For the text-containing cell, return its midpoint in [X, Y] coordinate format. 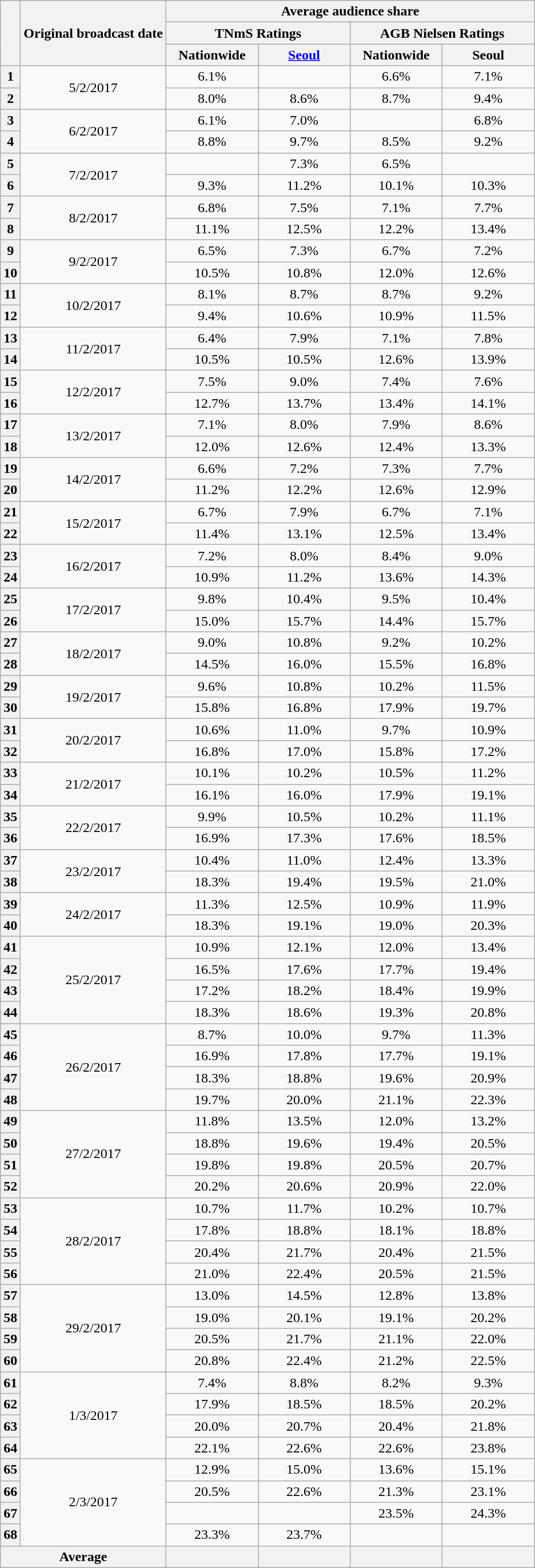
19.3% [397, 1013]
13.1% [304, 534]
16 [10, 403]
4 [10, 142]
14.1% [488, 403]
9.9% [211, 817]
Average [83, 1557]
23 [10, 555]
33 [10, 773]
6/2/2017 [94, 131]
42 [10, 969]
13.5% [304, 1121]
50 [10, 1143]
Average audience share [350, 11]
16.5% [211, 969]
19.9% [488, 991]
25 [10, 599]
16/2/2017 [94, 566]
8.2% [397, 1383]
62 [10, 1404]
18.6% [304, 1013]
2 [10, 98]
15 [10, 381]
26 [10, 620]
2/3/2017 [94, 1502]
11.9% [488, 904]
22.5% [488, 1361]
31 [10, 730]
29/2/2017 [94, 1328]
64 [10, 1448]
23.3% [211, 1535]
68 [10, 1535]
8/2/2017 [94, 218]
11.8% [211, 1121]
23.1% [488, 1491]
12.8% [397, 1295]
13.2% [488, 1121]
39 [10, 904]
20.3% [488, 925]
55 [10, 1252]
23.8% [488, 1448]
12.1% [304, 947]
58 [10, 1317]
32 [10, 751]
19.5% [397, 882]
20.6% [304, 1187]
35 [10, 817]
7/2/2017 [94, 174]
21.3% [397, 1491]
24.3% [488, 1513]
15.5% [397, 664]
13 [10, 338]
47 [10, 1078]
53 [10, 1208]
14/2/2017 [94, 479]
21.8% [488, 1426]
24/2/2017 [94, 914]
10.3% [488, 185]
36 [10, 838]
43 [10, 991]
23.5% [397, 1513]
13.7% [304, 403]
10.0% [304, 1034]
60 [10, 1361]
46 [10, 1056]
19/2/2017 [94, 697]
8.1% [211, 295]
20/2/2017 [94, 741]
40 [10, 925]
TNmS Ratings [258, 33]
14.4% [397, 620]
14.3% [488, 577]
41 [10, 947]
14 [10, 360]
11.4% [211, 534]
27 [10, 643]
23/2/2017 [94, 871]
6.4% [211, 338]
13/2/2017 [94, 436]
63 [10, 1426]
27/2/2017 [94, 1154]
9/2/2017 [94, 261]
19 [10, 468]
7.6% [488, 381]
17.0% [304, 751]
54 [10, 1230]
13.0% [211, 1295]
28 [10, 664]
18.2% [304, 991]
9.5% [397, 599]
10/2/2017 [94, 305]
17 [10, 425]
61 [10, 1383]
13.9% [488, 360]
7.0% [304, 120]
21/2/2017 [94, 784]
22/2/2017 [94, 827]
9 [10, 250]
29 [10, 686]
8.5% [397, 142]
1/3/2017 [94, 1415]
8.4% [397, 555]
15/2/2017 [94, 523]
Original broadcast date [94, 33]
52 [10, 1187]
10 [10, 273]
17.3% [304, 838]
48 [10, 1100]
11 [10, 295]
20 [10, 490]
7 [10, 207]
44 [10, 1013]
3 [10, 120]
9.6% [211, 686]
59 [10, 1339]
25/2/2017 [94, 980]
49 [10, 1121]
22.1% [211, 1448]
51 [10, 1165]
6 [10, 185]
8 [10, 229]
37 [10, 860]
AGB Nielsen Ratings [442, 33]
26/2/2017 [94, 1067]
18.4% [397, 991]
30 [10, 708]
9.8% [211, 599]
16.1% [211, 795]
12.7% [211, 403]
18/2/2017 [94, 654]
56 [10, 1273]
7.8% [488, 338]
57 [10, 1295]
12/2/2017 [94, 392]
11/2/2017 [94, 349]
12 [10, 316]
66 [10, 1491]
5/2/2017 [94, 87]
15.1% [488, 1470]
34 [10, 795]
22 [10, 534]
11.7% [304, 1208]
21 [10, 512]
22.3% [488, 1100]
13.8% [488, 1295]
45 [10, 1034]
38 [10, 882]
28/2/2017 [94, 1241]
21.2% [397, 1361]
17/2/2017 [94, 610]
67 [10, 1513]
5 [10, 164]
1 [10, 77]
24 [10, 577]
18 [10, 447]
18.1% [397, 1230]
23.7% [304, 1535]
20.1% [304, 1317]
65 [10, 1470]
